Locate the cell with the specified text and output its (X, Y) center coordinate. 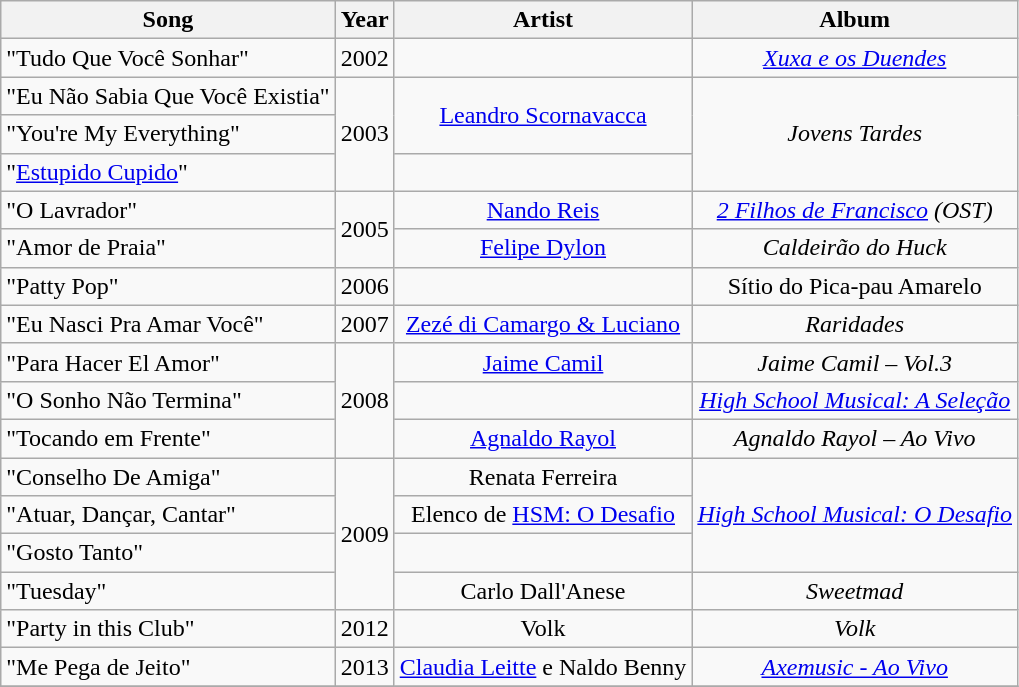
"Conselho De Amiga" (168, 477)
Agnaldo Rayol – Ao Vivo (855, 438)
Raridades (855, 324)
Felipe Dylon (543, 248)
Song (168, 20)
"Eu Nasci Pra Amar Você" (168, 324)
2008 (364, 400)
2012 (364, 629)
Caldeirão do Huck (855, 248)
"Tudo Que Você Sonhar" (168, 58)
"Eu Não Sabia Que Você Existia" (168, 96)
Zezé di Camargo & Luciano (543, 324)
"Amor de Praia" (168, 248)
Nando Reis (543, 210)
"Me Pega de Jeito" (168, 667)
High School Musical: O Desafio (855, 515)
Sítio do Pica-pau Amarelo (855, 286)
"Gosto Tanto" (168, 553)
Year (364, 20)
Axemusic - Ao Vivo (855, 667)
"Party in this Club" (168, 629)
"O Sonho Não Termina" (168, 400)
2006 (364, 286)
2013 (364, 667)
"Atuar, Dançar, Cantar" (168, 515)
Jovens Tardes (855, 134)
2003 (364, 134)
"You're My Everything" (168, 134)
Jaime Camil – Vol.3 (855, 362)
2009 (364, 534)
2 Filhos de Francisco (OST) (855, 210)
"Tuesday" (168, 591)
2007 (364, 324)
High School Musical: A Seleção (855, 400)
Album (855, 20)
"Tocando em Frente" (168, 438)
Claudia Leitte e Naldo Benny (543, 667)
"Para Hacer El Amor" (168, 362)
Agnaldo Rayol (543, 438)
Carlo Dall'Anese (543, 591)
Elenco de HSM: O Desafio (543, 515)
Xuxa e os Duendes (855, 58)
"Estupido Cupido" (168, 172)
2005 (364, 229)
Leandro Scornavacca (543, 115)
"O Lavrador" (168, 210)
Jaime Camil (543, 362)
Sweetmad (855, 591)
Artist (543, 20)
"Patty Pop" (168, 286)
2002 (364, 58)
Renata Ferreira (543, 477)
